Locate the cell with the specified text and output its (X, Y) center coordinate. 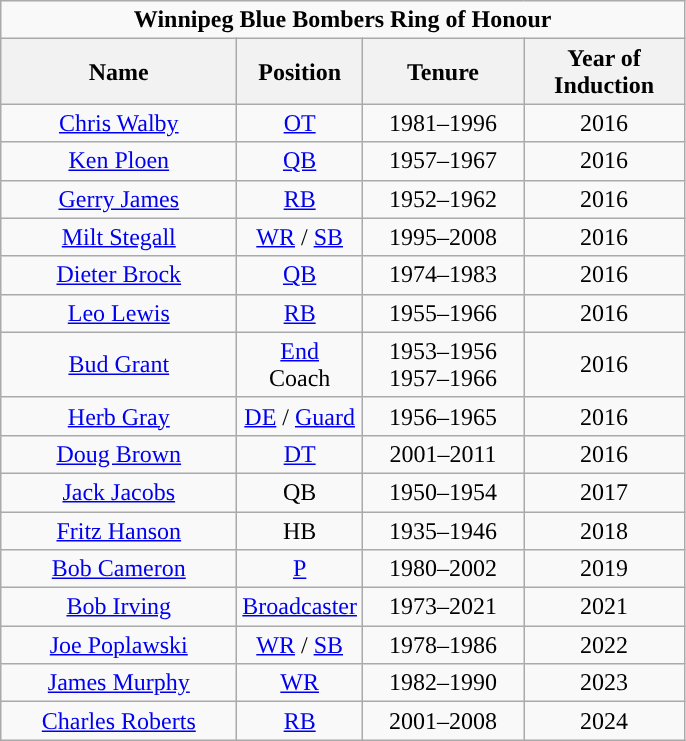
1978–1986 (442, 645)
1956–1965 (442, 416)
Herb Gray (119, 416)
Broadcaster (300, 607)
Dieter Brock (119, 275)
2024 (604, 721)
Joe Poplawski (119, 645)
Chris Walby (119, 123)
1952–1962 (442, 199)
Position (300, 72)
2021 (604, 607)
Doug Brown (119, 454)
2019 (604, 569)
Ken Ploen (119, 161)
1935–1946 (442, 531)
1995–2008 (442, 237)
OT (300, 123)
P (300, 569)
DE / Guard (300, 416)
1980–2002 (442, 569)
2022 (604, 645)
2018 (604, 531)
Bob Cameron (119, 569)
2001–2008 (442, 721)
Charles Roberts (119, 721)
1973–2021 (442, 607)
2023 (604, 683)
Fritz Hanson (119, 531)
Name (119, 72)
Tenure (442, 72)
1950–1954 (442, 492)
2017 (604, 492)
DT (300, 454)
1955–1966 (442, 313)
HB (300, 531)
2001–2011 (442, 454)
Leo Lewis (119, 313)
Winnipeg Blue Bombers Ring of Honour (343, 20)
Year of Induction (604, 72)
Jack Jacobs (119, 492)
End Coach (300, 364)
1974–1983 (442, 275)
1982–1990 (442, 683)
James Murphy (119, 683)
Milt Stegall (119, 237)
1981–1996 (442, 123)
Bud Grant (119, 364)
1953–19561957–1966 (442, 364)
Gerry James (119, 199)
WR (300, 683)
Bob Irving (119, 607)
1957–1967 (442, 161)
